Find where the given text appears and provide that cell's center as [x, y] coordinate. 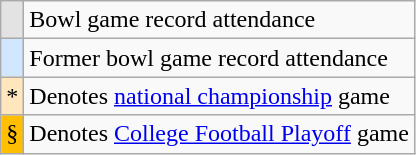
§ [12, 134]
Denotes national championship game [220, 96]
Denotes College Football Playoff game [220, 134]
Bowl game record attendance [220, 20]
Former bowl game record attendance [220, 58]
* [12, 96]
